Provide the [X, Y] coordinate of the cell's center where the given text is located.  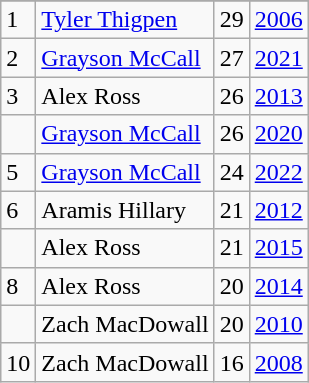
8 [18, 286]
Aramis Hillary [125, 210]
2021 [278, 58]
5 [18, 172]
24 [232, 172]
2012 [278, 210]
Tyler Thigpen [125, 20]
2 [18, 58]
29 [232, 20]
10 [18, 362]
16 [232, 362]
2008 [278, 362]
3 [18, 96]
2015 [278, 248]
2022 [278, 172]
2020 [278, 134]
2006 [278, 20]
2013 [278, 96]
6 [18, 210]
2014 [278, 286]
1 [18, 20]
2010 [278, 324]
27 [232, 58]
